Find where the given text appears and provide that cell's center as [x, y] coordinate. 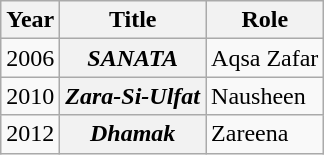
Nausheen [265, 96]
Role [265, 20]
2006 [30, 58]
Zareena [265, 134]
Aqsa Zafar [265, 58]
2012 [30, 134]
Year [30, 20]
2010 [30, 96]
Zara-Si-Ulfat [133, 96]
SANATA [133, 58]
Dhamak [133, 134]
Title [133, 20]
